Pinpoint the cell where the given text exists, returning its [X, Y] midpoint coordinate. 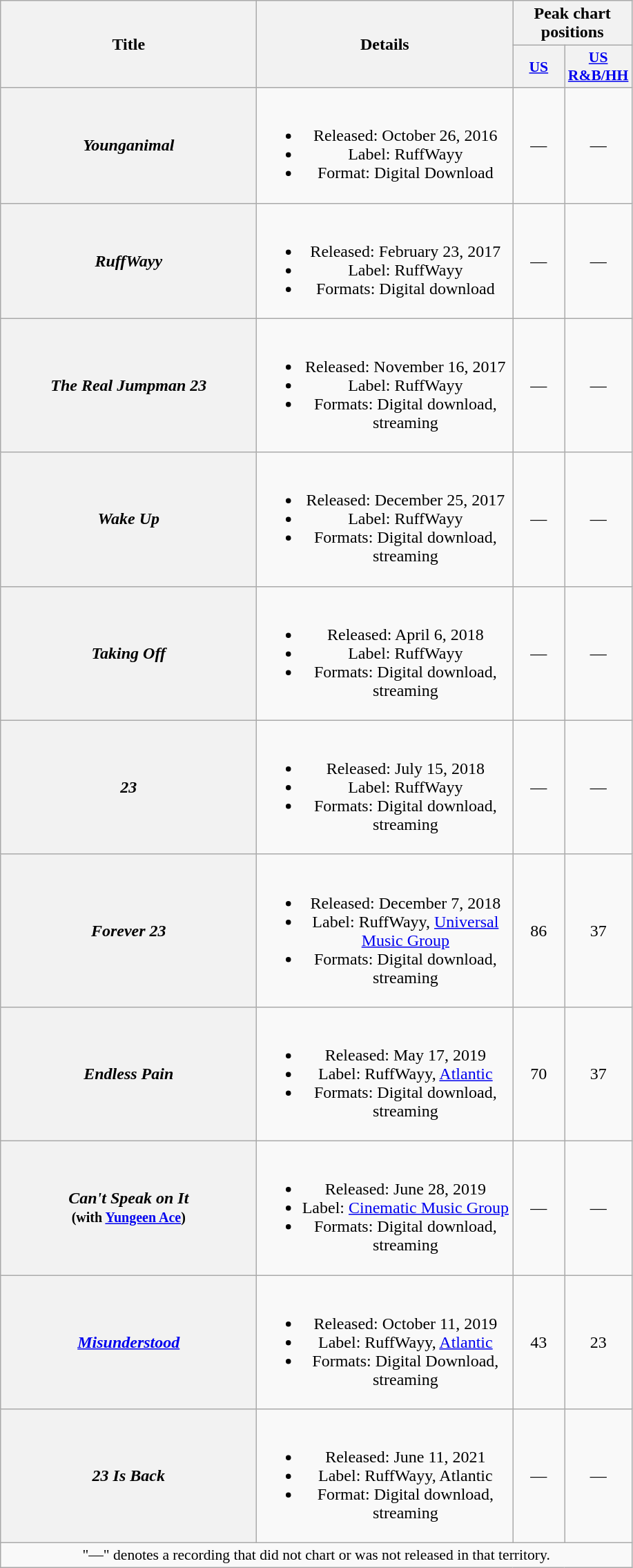
RuffWayy [128, 261]
Released: February 23, 2017Label: RuffWayyFormats: Digital download [385, 261]
Can't Speak on It(with Yungeen Ace) [128, 1208]
The Real Jumpman 23 [128, 385]
43 [538, 1342]
"—" denotes a recording that did not chart or was not released in that territory. [316, 1556]
Released: April 6, 2018Label: RuffWayyFormats: Digital download, streaming [385, 653]
US [538, 66]
Released: June 28, 2019Label: Cinematic Music GroupFormats: Digital download, streaming [385, 1208]
Forever 23 [128, 931]
Peak chart positions [573, 23]
Misunderstood [128, 1342]
Endless Pain [128, 1074]
Released: October 26, 2016Label: RuffWayyFormat: Digital Download [385, 145]
Title [128, 44]
Younganimal [128, 145]
USR&B/HH [598, 66]
Released: May 17, 2019Label: RuffWayy, AtlanticFormats: Digital download, streaming [385, 1074]
Released: November 16, 2017Label: RuffWayyFormats: Digital download, streaming [385, 385]
Wake Up [128, 519]
Taking Off [128, 653]
Details [385, 44]
Released: December 7, 2018Label: RuffWayy, Universal Music GroupFormats: Digital download, streaming [385, 931]
Released: June 11, 2021Label: RuffWayy, AtlanticFormat: Digital download, streaming [385, 1476]
23 Is Back [128, 1476]
Released: October 11, 2019Label: RuffWayy, AtlanticFormats: Digital Download, streaming [385, 1342]
70 [538, 1074]
86 [538, 931]
Released: July 15, 2018Label: RuffWayyFormats: Digital download, streaming [385, 787]
Released: December 25, 2017Label: RuffWayyFormats: Digital download, streaming [385, 519]
